Return the (X, Y) coordinate for the center point of the cell that contains the specified text.  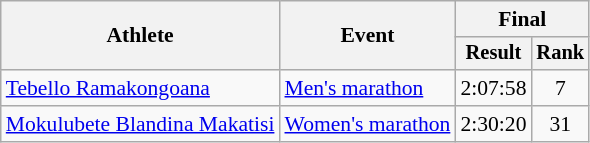
Final (522, 19)
Athlete (140, 36)
Event (367, 36)
31 (561, 124)
Women's marathon (367, 124)
Mokulubete Blandina Makatisi (140, 124)
Rank (561, 54)
2:07:58 (493, 88)
2:30:20 (493, 124)
Tebello Ramakongoana (140, 88)
Result (493, 54)
7 (561, 88)
Men's marathon (367, 88)
